Return [x, y] of the center of cell containing provided text 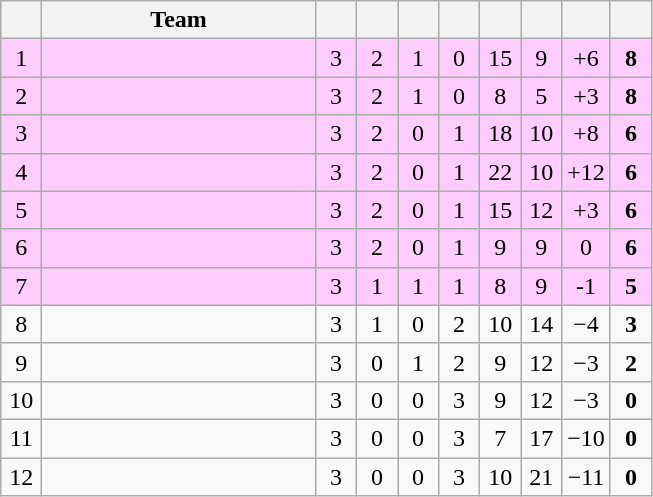
11 [22, 438]
+8 [586, 134]
−4 [586, 324]
Team [179, 20]
14 [542, 324]
+12 [586, 172]
-1 [586, 286]
18 [500, 134]
−10 [586, 438]
21 [542, 477]
−11 [586, 477]
22 [500, 172]
+6 [586, 58]
17 [542, 438]
4 [22, 172]
